Search for the cell housing the specified text and yield its [x, y] center coordinate. 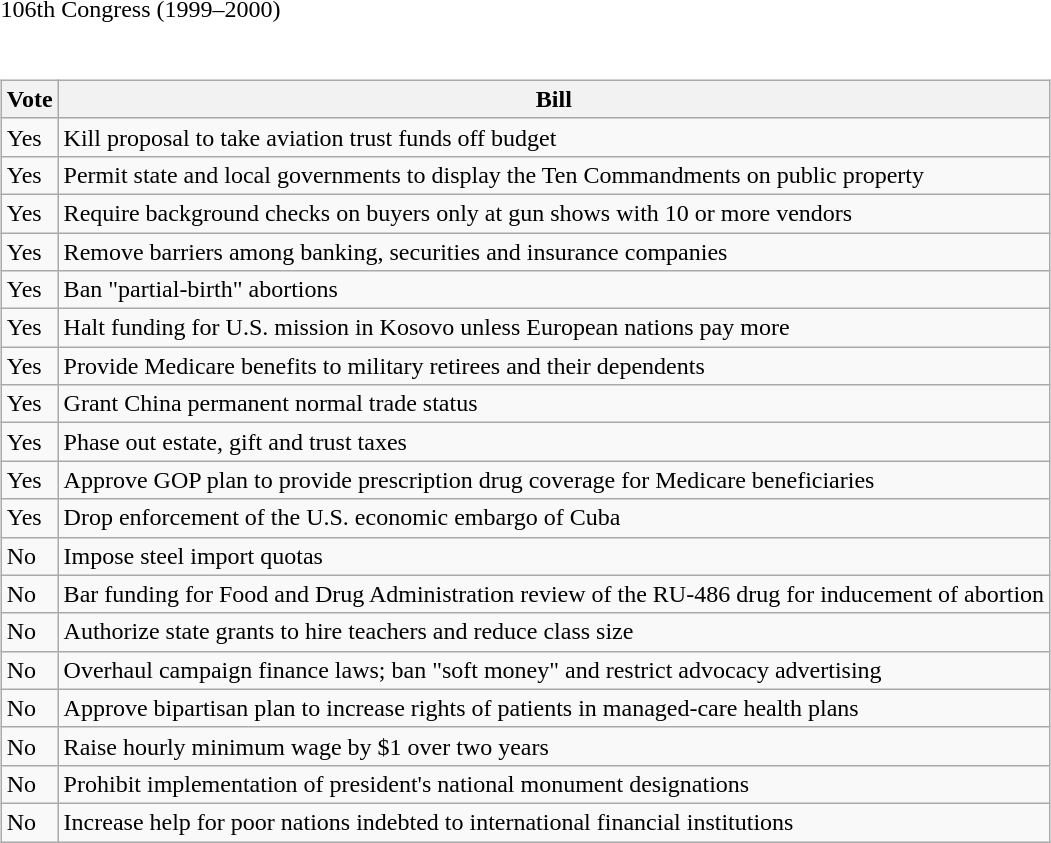
Authorize state grants to hire teachers and reduce class size [554, 632]
Permit state and local governments to display the Ten Commandments on public property [554, 175]
Increase help for poor nations indebted to international financial institutions [554, 822]
Ban "partial-birth" abortions [554, 290]
Remove barriers among banking, securities and insurance companies [554, 251]
Phase out estate, gift and trust taxes [554, 442]
Require background checks on buyers only at gun shows with 10 or more vendors [554, 213]
Vote [30, 99]
Bar funding for Food and Drug Administration review of the RU-486 drug for inducement of abortion [554, 594]
Kill proposal to take aviation trust funds off budget [554, 137]
Impose steel import quotas [554, 556]
Halt funding for U.S. mission in Kosovo unless European nations pay more [554, 328]
Prohibit implementation of president's national monument designations [554, 784]
Approve GOP plan to provide prescription drug coverage for Medicare beneficiaries [554, 480]
Provide Medicare benefits to military retirees and their dependents [554, 366]
Grant China permanent normal trade status [554, 404]
Approve bipartisan plan to increase rights of patients in managed-care health plans [554, 708]
Raise hourly minimum wage by $1 over two years [554, 746]
Overhaul campaign finance laws; ban "soft money" and restrict advocacy advertising [554, 670]
Drop enforcement of the U.S. economic embargo of Cuba [554, 518]
Bill [554, 99]
